Capture the cell that displays the provided text and extract its (X, Y) central coordinate. 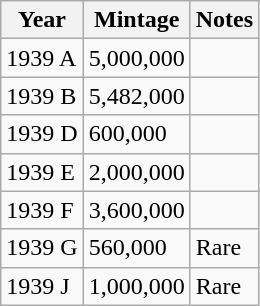
2,000,000 (136, 172)
5,000,000 (136, 58)
1939 E (42, 172)
1939 F (42, 210)
Mintage (136, 20)
1939 A (42, 58)
1939 G (42, 248)
1,000,000 (136, 286)
Notes (224, 20)
3,600,000 (136, 210)
Year (42, 20)
1939 D (42, 134)
560,000 (136, 248)
600,000 (136, 134)
1939 J (42, 286)
1939 B (42, 96)
5,482,000 (136, 96)
